Pinpoint the cell where the given text exists, returning its (X, Y) midpoint coordinate. 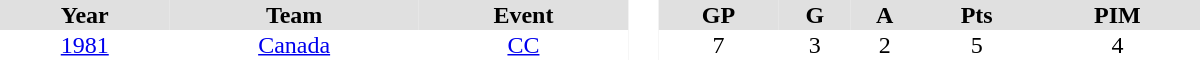
PIM (1118, 15)
GP (718, 15)
Team (294, 15)
3 (815, 45)
G (815, 15)
2 (885, 45)
Year (85, 15)
5 (976, 45)
Event (524, 15)
4 (1118, 45)
CC (524, 45)
A (885, 15)
7 (718, 45)
Pts (976, 15)
1981 (85, 45)
Canada (294, 45)
